Return the [x, y] coordinate for the center point of the cell that contains the specified text.  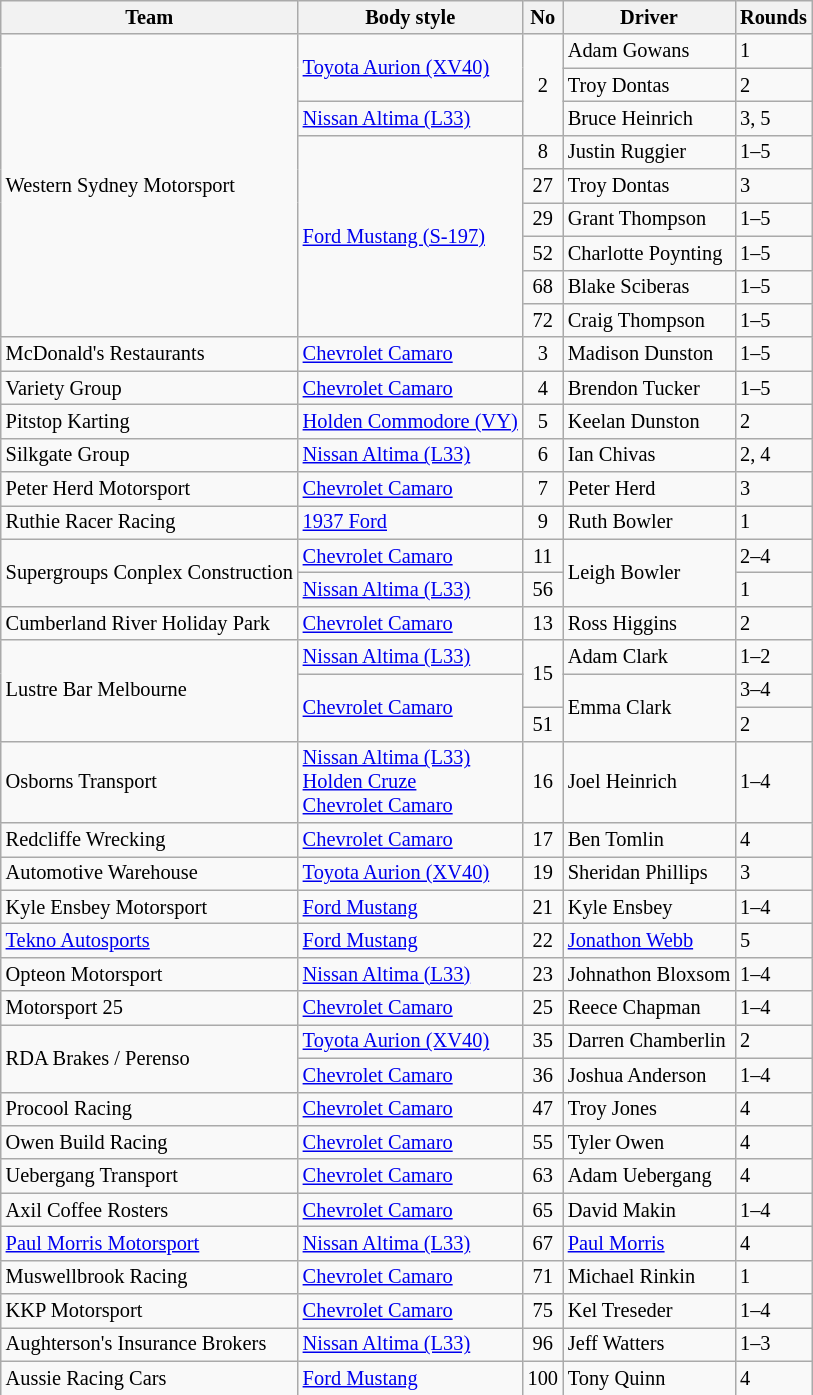
Emma Clark [649, 706]
96 [543, 1344]
Michael Rinkin [649, 1277]
1–3 [774, 1344]
No [543, 17]
35 [543, 1041]
Cumberland River Holiday Park [150, 623]
Body style [410, 17]
Holden Commodore (VY) [410, 421]
Leigh Bowler [649, 572]
Variety Group [150, 388]
Uebergang Transport [150, 1176]
67 [543, 1243]
Rounds [774, 17]
1937 Ford [410, 522]
Grant Thompson [649, 219]
Sheridan Phillips [649, 873]
Pitstop Karting [150, 421]
36 [543, 1075]
25 [543, 1008]
71 [543, 1277]
Western Sydney Motorsport [150, 186]
Kyle Ensbey [649, 907]
3–4 [774, 690]
13 [543, 623]
Charlotte Poynting [649, 253]
Paul Morris Motorsport [150, 1243]
Ruthie Racer Racing [150, 522]
19 [543, 873]
Team [150, 17]
2–4 [774, 556]
22 [543, 940]
27 [543, 186]
Keelan Dunston [649, 421]
Blake Sciberas [649, 287]
Motorsport 25 [150, 1008]
Driver [649, 17]
McDonald's Restaurants [150, 354]
Brendon Tucker [649, 388]
51 [543, 724]
6 [543, 455]
Supergroups Conplex Construction [150, 572]
8 [543, 152]
Muswellbrook Racing [150, 1277]
Craig Thompson [649, 320]
Automotive Warehouse [150, 873]
Ford Mustang (S-197) [410, 236]
Peter Herd Motorsport [150, 489]
Paul Morris [649, 1243]
Adam Gowans [649, 51]
Jeff Watters [649, 1344]
21 [543, 907]
Madison Dunston [649, 354]
68 [543, 287]
100 [543, 1378]
Aussie Racing Cars [150, 1378]
Tekno Autosports [150, 940]
Kel Treseder [649, 1311]
Adam Uebergang [649, 1176]
Kyle Ensbey Motorsport [150, 907]
75 [543, 1311]
16 [543, 782]
Jonathon Webb [649, 940]
63 [543, 1176]
Adam Clark [649, 657]
2, 4 [774, 455]
55 [543, 1142]
72 [543, 320]
Joel Heinrich [649, 782]
Procool Racing [150, 1109]
Troy Jones [649, 1109]
Bruce Heinrich [649, 118]
Ian Chivas [649, 455]
Axil Coffee Rosters [150, 1210]
23 [543, 974]
29 [543, 219]
Johnathon Bloxsom [649, 974]
Ross Higgins [649, 623]
Lustre Bar Melbourne [150, 690]
David Makin [649, 1210]
Tony Quinn [649, 1378]
Ruth Bowler [649, 522]
Joshua Anderson [649, 1075]
Ben Tomlin [649, 839]
Reece Chapman [649, 1008]
Nissan Altima (L33) Holden Cruze Chevrolet Camaro [410, 782]
56 [543, 589]
Redcliffe Wrecking [150, 839]
17 [543, 839]
65 [543, 1210]
47 [543, 1109]
Silkgate Group [150, 455]
Owen Build Racing [150, 1142]
Peter Herd [649, 489]
Tyler Owen [649, 1142]
Darren Chamberlin [649, 1041]
7 [543, 489]
11 [543, 556]
52 [543, 253]
Osborns Transport [150, 782]
15 [543, 674]
Aughterson's Insurance Brokers [150, 1344]
RDA Brakes / Perenso [150, 1058]
Opteon Motorsport [150, 974]
1–2 [774, 657]
KKP Motorsport [150, 1311]
3, 5 [774, 118]
9 [543, 522]
Justin Ruggier [649, 152]
